Identify which cell holds the provided text, then report its (X, Y) central coordinate. 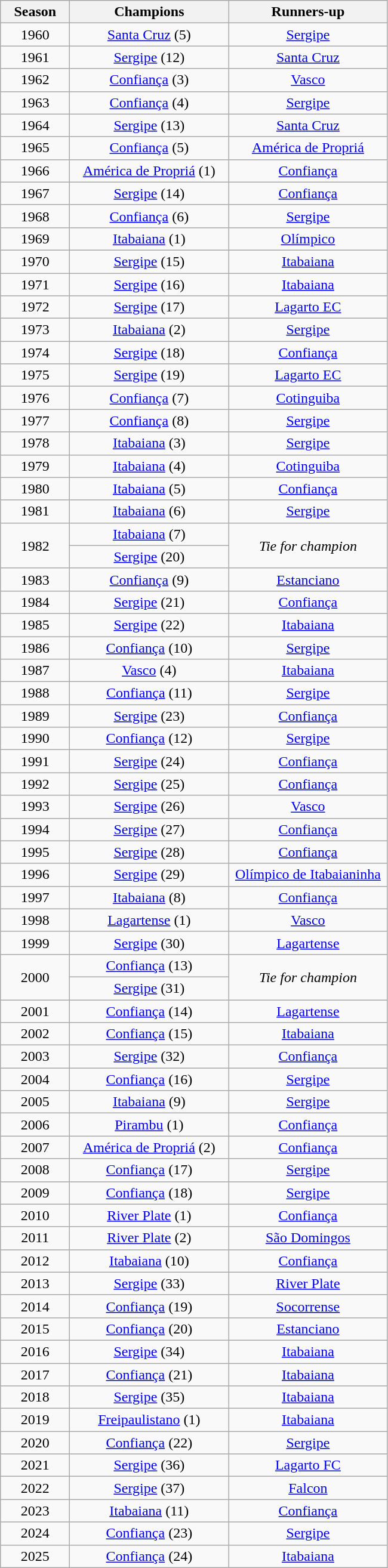
Itabaiana (9) (149, 1102)
Confiança (19) (149, 1306)
Freipaulistano (1) (149, 1420)
1998 (35, 920)
2002 (35, 1034)
Confiança (4) (149, 103)
2004 (35, 1079)
São Domingos (308, 1238)
Falcon (308, 1488)
Season (35, 12)
2008 (35, 1170)
1987 (35, 671)
Sergipe (15) (149, 261)
2019 (35, 1420)
Confiança (8) (149, 421)
Confiança (7) (149, 398)
1967 (35, 193)
Itabaiana (1) (149, 239)
Itabaiana (11) (149, 1511)
Sergipe (28) (149, 852)
2024 (35, 1533)
1976 (35, 398)
Sergipe (13) (149, 125)
1975 (35, 375)
2012 (35, 1261)
Confiança (18) (149, 1193)
América de Propriá (2) (149, 1147)
1963 (35, 103)
Confiança (9) (149, 579)
Confiança (12) (149, 739)
2020 (35, 1443)
Vasco (4) (149, 671)
1989 (35, 716)
Sergipe (25) (149, 784)
Sergipe (26) (149, 807)
Confiança (5) (149, 148)
2021 (35, 1465)
Confiança (6) (149, 216)
1965 (35, 148)
1981 (35, 511)
2025 (35, 1556)
1999 (35, 943)
2009 (35, 1193)
Sergipe (27) (149, 829)
1972 (35, 307)
Sergipe (36) (149, 1465)
Sergipe (21) (149, 602)
Sergipe (32) (149, 1057)
1985 (35, 625)
Sergipe (33) (149, 1283)
2011 (35, 1238)
1979 (35, 466)
1983 (35, 579)
Itabaiana (7) (149, 534)
Sergipe (34) (149, 1351)
América de Propriá (308, 148)
Sergipe (30) (149, 943)
1990 (35, 739)
Sergipe (16) (149, 285)
Sergipe (20) (149, 557)
River Plate (1) (149, 1215)
Confiança (16) (149, 1079)
River Plate (2) (149, 1238)
Itabaiana (10) (149, 1261)
Confiança (10) (149, 647)
Sergipe (24) (149, 761)
2000 (35, 977)
Sergipe (29) (149, 875)
Itabaiana (5) (149, 489)
Santa Cruz (5) (149, 35)
1966 (35, 171)
Sergipe (14) (149, 193)
1961 (35, 57)
1962 (35, 80)
Confiança (24) (149, 1556)
2014 (35, 1306)
1970 (35, 261)
2015 (35, 1329)
América de Propriá (1) (149, 171)
1988 (35, 693)
River Plate (308, 1283)
Confiança (15) (149, 1034)
Sergipe (17) (149, 307)
2006 (35, 1125)
1971 (35, 285)
Pirambu (1) (149, 1125)
1993 (35, 807)
Confiança (3) (149, 80)
1994 (35, 829)
1964 (35, 125)
Sergipe (18) (149, 353)
Confiança (14) (149, 1011)
1997 (35, 897)
Sergipe (23) (149, 716)
2022 (35, 1488)
2016 (35, 1351)
Sergipe (35) (149, 1397)
2005 (35, 1102)
1995 (35, 852)
Sergipe (22) (149, 625)
2017 (35, 1374)
1980 (35, 489)
Champions (149, 12)
Sergipe (12) (149, 57)
Lagarto FC (308, 1465)
Sergipe (31) (149, 988)
1984 (35, 602)
Itabaiana (4) (149, 466)
2013 (35, 1283)
1968 (35, 216)
Olímpico (308, 239)
1977 (35, 421)
Sergipe (19) (149, 375)
Confiança (11) (149, 693)
Itabaiana (3) (149, 443)
Runners-up (308, 12)
2003 (35, 1057)
Confiança (23) (149, 1533)
1982 (35, 545)
1996 (35, 875)
2001 (35, 1011)
1973 (35, 330)
2023 (35, 1511)
1978 (35, 443)
1986 (35, 647)
Sergipe (37) (149, 1488)
1992 (35, 784)
Lagartense (1) (149, 920)
1991 (35, 761)
Itabaiana (2) (149, 330)
Olímpico de Itabaianinha (308, 875)
Confiança (13) (149, 965)
2018 (35, 1397)
Confiança (21) (149, 1374)
Confiança (22) (149, 1443)
Confiança (20) (149, 1329)
2007 (35, 1147)
Itabaiana (8) (149, 897)
2010 (35, 1215)
1960 (35, 35)
1969 (35, 239)
Socorrense (308, 1306)
Confiança (17) (149, 1170)
Itabaiana (6) (149, 511)
1974 (35, 353)
